Identify which cell holds the provided text, then report its [X, Y] central coordinate. 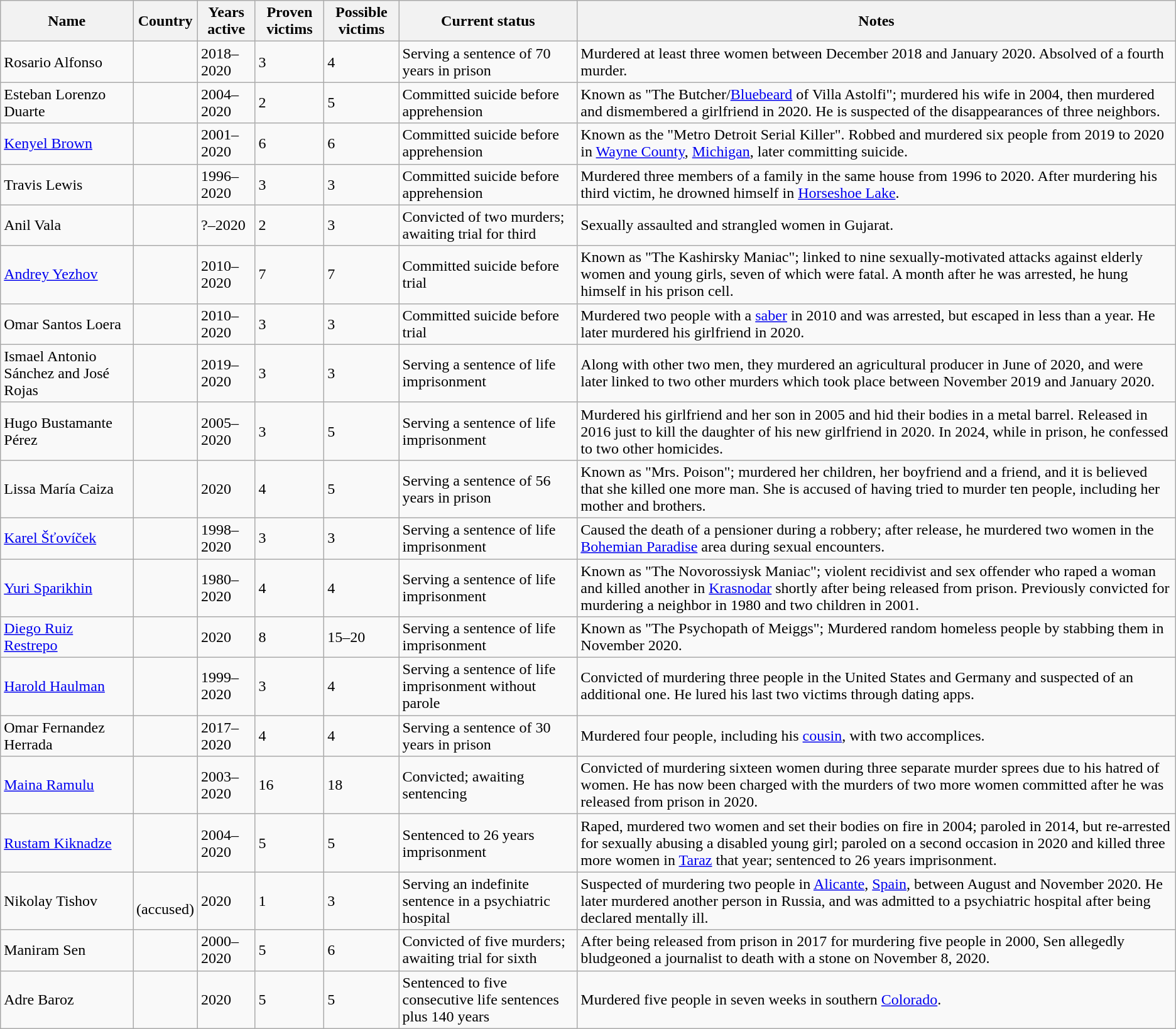
Harold Haulman [67, 687]
Serving a sentence of 30 years in prison [488, 736]
Proven victims [290, 21]
2005–2020 [226, 431]
Murdered five people in seven weeks in southern Colorado. [876, 999]
Sentenced to 26 years imprisonment [488, 843]
Known as the "Metro Detroit Serial Killer". Robbed and murdered six people from 2019 to 2020 in Wayne County, Michigan, later committing suicide. [876, 143]
Name [67, 21]
Murdered three members of a family in the same house from 1996 to 2020. After murdering his third victim, he drowned himself in Horseshoe Lake. [876, 185]
2018–2020 [226, 62]
Serving a sentence of 70 years in prison [488, 62]
Serving an indefinite sentence in a psychiatric hospital [488, 901]
Kenyel Brown [67, 143]
Omar Santos Loera [67, 324]
Maina Ramulu [67, 785]
Anil Vala [67, 225]
Current status [488, 21]
Possible victims [362, 21]
2000–2020 [226, 950]
Lissa María Caiza [67, 489]
Rustam Kiknadze [67, 843]
Diego Ruiz Restrepo [67, 637]
Years active [226, 21]
2001–2020 [226, 143]
(accused) [166, 901]
Hugo Bustamante Pérez [67, 431]
Esteban Lorenzo Duarte [67, 103]
Notes [876, 21]
Convicted of two murders; awaiting trial for third [488, 225]
1999–2020 [226, 687]
Nikolay Tishov [67, 901]
Yuri Sparikhin [67, 588]
Convicted of five murders; awaiting trial for sixth [488, 950]
Murdered four people, including his cousin, with two accomplices. [876, 736]
Known as "The Psychopath of Meiggs"; Murdered random homeless people by stabbing them in November 2020. [876, 637]
Andrey Yezhov [67, 275]
Rosario Alfonso [67, 62]
?–2020 [226, 225]
2003–2020 [226, 785]
Convicted; awaiting sentencing [488, 785]
Country [166, 21]
Karel Šťovíček [67, 538]
Serving a sentence of life imprisonment without parole [488, 687]
Travis Lewis [67, 185]
1980–2020 [226, 588]
Sexually assaulted and strangled women in Gujarat. [876, 225]
Serving a sentence of 56 years in prison [488, 489]
2019–2020 [226, 373]
16 [290, 785]
Adre Baroz [67, 999]
1998–2020 [226, 538]
Sentenced to five consecutive life sentences plus 140 years [488, 999]
Ismael Antonio Sánchez and José Rojas [67, 373]
Murdered two people with a saber in 2010 and was arrested, but escaped in less than a year. He later murdered his girlfriend in 2020. [876, 324]
18 [362, 785]
Maniram Sen [67, 950]
15–20 [362, 637]
8 [290, 637]
Murdered at least three women between December 2018 and January 2020. Absolved of a fourth murder. [876, 62]
1 [290, 901]
Caused the death of a pensioner during a robbery; after release, he murdered two women in the Bohemian Paradise area during sexual encounters. [876, 538]
Omar Fernandez Herrada [67, 736]
2017–2020 [226, 736]
1996–2020 [226, 185]
